Return the (X, Y) coordinate for the center point of the cell that contains the specified text.  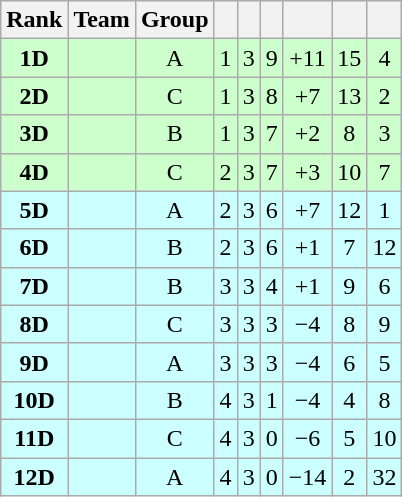
7D (34, 286)
1D (34, 58)
+2 (308, 134)
Group (174, 20)
2D (34, 96)
13 (350, 96)
Rank (34, 20)
10D (34, 400)
−6 (308, 438)
5D (34, 210)
11D (34, 438)
15 (350, 58)
Team (102, 20)
6D (34, 248)
32 (384, 477)
4D (34, 172)
+11 (308, 58)
3D (34, 134)
9D (34, 362)
8D (34, 324)
12D (34, 477)
−14 (308, 477)
+3 (308, 172)
